Return the (x, y) coordinate for the center point of the cell that contains the specified text.  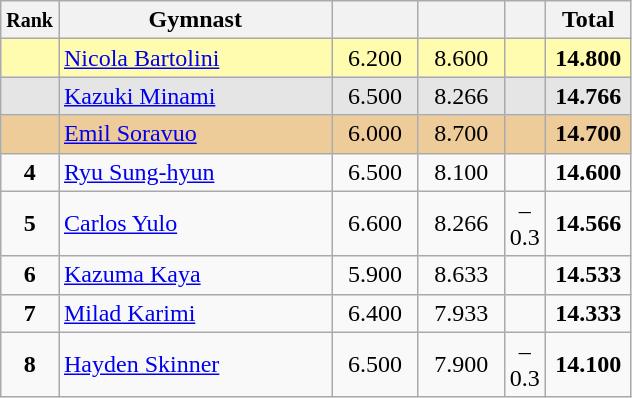
5 (30, 224)
8.600 (461, 58)
8.100 (461, 172)
6.200 (375, 58)
7 (30, 313)
Ryu Sung-hyun (195, 172)
14.800 (588, 58)
6.600 (375, 224)
7.900 (461, 364)
Milad Karimi (195, 313)
5.900 (375, 275)
14.566 (588, 224)
8.700 (461, 134)
Total (588, 20)
6 (30, 275)
8 (30, 364)
14.100 (588, 364)
Carlos Yulo (195, 224)
6.400 (375, 313)
Rank (30, 20)
6.000 (375, 134)
Emil Soravuo (195, 134)
14.333 (588, 313)
7.933 (461, 313)
Gymnast (195, 20)
4 (30, 172)
Hayden Skinner (195, 364)
14.533 (588, 275)
14.600 (588, 172)
Kazuki Minami (195, 96)
14.700 (588, 134)
Nicola Bartolini (195, 58)
14.766 (588, 96)
Kazuma Kaya (195, 275)
8.633 (461, 275)
